Return (X, Y) of the center of cell containing provided text 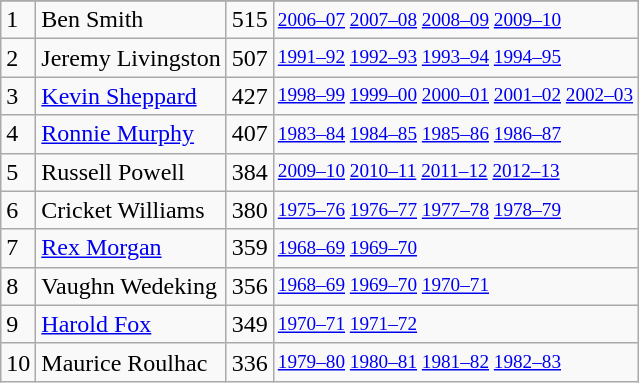
407 (250, 134)
2009–10 2010–11 2011–12 2012–13 (455, 172)
1975–76 1976–77 1977–78 1978–79 (455, 210)
336 (250, 362)
Vaughn Wedeking (131, 286)
Harold Fox (131, 324)
1968–69 1969–70 1970–71 (455, 286)
2006–07 2007–08 2008–09 2009–10 (455, 20)
1968–69 1969–70 (455, 248)
10 (18, 362)
Maurice Roulhac (131, 362)
1979–80 1980–81 1981–82 1982–83 (455, 362)
359 (250, 248)
515 (250, 20)
4 (18, 134)
5 (18, 172)
380 (250, 210)
Jeremy Livingston (131, 58)
7 (18, 248)
Kevin Sheppard (131, 96)
Ronnie Murphy (131, 134)
Ben Smith (131, 20)
2 (18, 58)
3 (18, 96)
507 (250, 58)
356 (250, 286)
1983–84 1984–85 1985–86 1986–87 (455, 134)
Rex Morgan (131, 248)
1998–99 1999–00 2000–01 2001–02 2002–03 (455, 96)
1 (18, 20)
8 (18, 286)
349 (250, 324)
6 (18, 210)
Cricket Williams (131, 210)
1991–92 1992–93 1993–94 1994–95 (455, 58)
384 (250, 172)
Russell Powell (131, 172)
1970–71 1971–72 (455, 324)
9 (18, 324)
427 (250, 96)
